Return the (x, y) coordinate for the center point of the cell that contains the specified text.  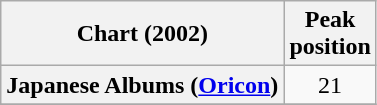
Chart (2002) (142, 34)
Japanese Albums (Oricon) (142, 85)
Peakposition (330, 34)
21 (330, 85)
